Return the (X, Y) coordinate for the center point of the cell that contains the specified text.  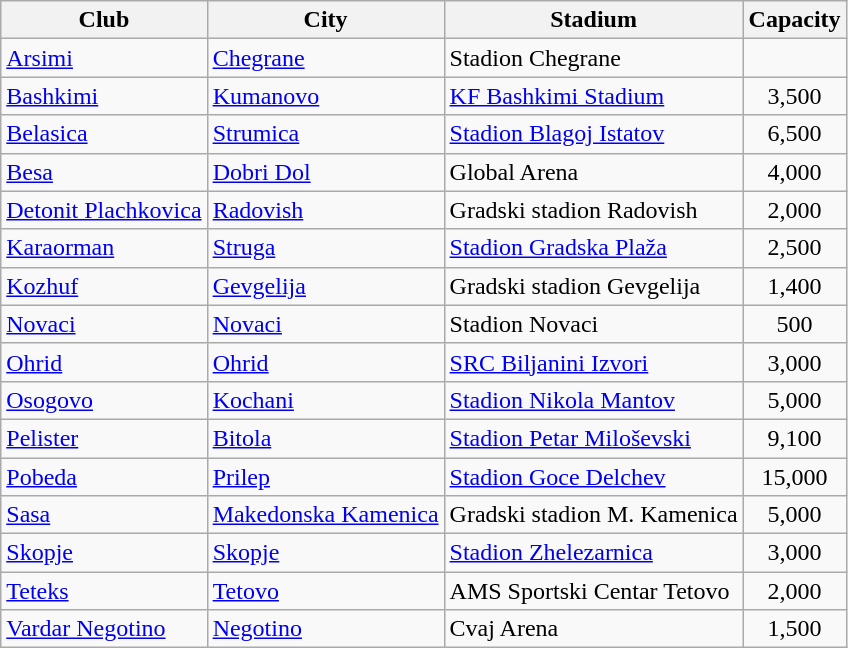
Capacity (794, 20)
Stadion Gradska Plaža (594, 248)
SRC Biljanini Izvori (594, 362)
Gevgelija (326, 286)
Radovish (326, 210)
Vardar Negotino (104, 629)
Negotino (326, 629)
Stadion Chegrane (594, 58)
Sasa (104, 515)
AMS Sportski Centar Tetovo (594, 591)
Club (104, 20)
Pobeda (104, 477)
Strumica (326, 134)
Osogovo (104, 400)
Kochani (326, 400)
Struga (326, 248)
Stadion Novaci (594, 324)
15,000 (794, 477)
Cvaj Arena (594, 629)
KF Bashkimi Stadium (594, 96)
Stadion Zhelezarnica (594, 553)
Tetovo (326, 591)
9,100 (794, 438)
Gradski stadion Gevgelija (594, 286)
Gradski stadion M. Kamenica (594, 515)
Detonit Plachkovica (104, 210)
6,500 (794, 134)
Makedonska Kamenica (326, 515)
Global Arena (594, 172)
Stadium (594, 20)
Pelister (104, 438)
Stadion Nikola Mantov (594, 400)
Stadion Blagoj Istatov (594, 134)
1,400 (794, 286)
Belasica (104, 134)
City (326, 20)
Arsimi (104, 58)
4,000 (794, 172)
Besa (104, 172)
1,500 (794, 629)
Kozhuf (104, 286)
Karaorman (104, 248)
Bitola (326, 438)
Gradski stadion Radovish (594, 210)
Prilep (326, 477)
Kumanovo (326, 96)
Bashkimi (104, 96)
Stadion Goce Delchev (594, 477)
Dobri Dol (326, 172)
Chegrane (326, 58)
2,500 (794, 248)
500 (794, 324)
3,500 (794, 96)
Teteks (104, 591)
Stadion Petar Miloševski (594, 438)
